Output the [x, y] coordinate of the center of the cell containing the given text.  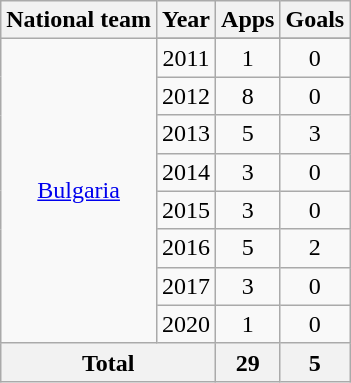
2020 [186, 324]
2016 [186, 248]
2013 [186, 134]
Bulgaria [79, 191]
8 [248, 96]
2 [315, 248]
2017 [186, 286]
Year [186, 20]
2014 [186, 172]
2011 [186, 58]
2015 [186, 210]
29 [248, 362]
Apps [248, 20]
Total [108, 362]
Goals [315, 20]
2012 [186, 96]
National team [79, 20]
